Search for the cell housing the specified text and yield its [X, Y] center coordinate. 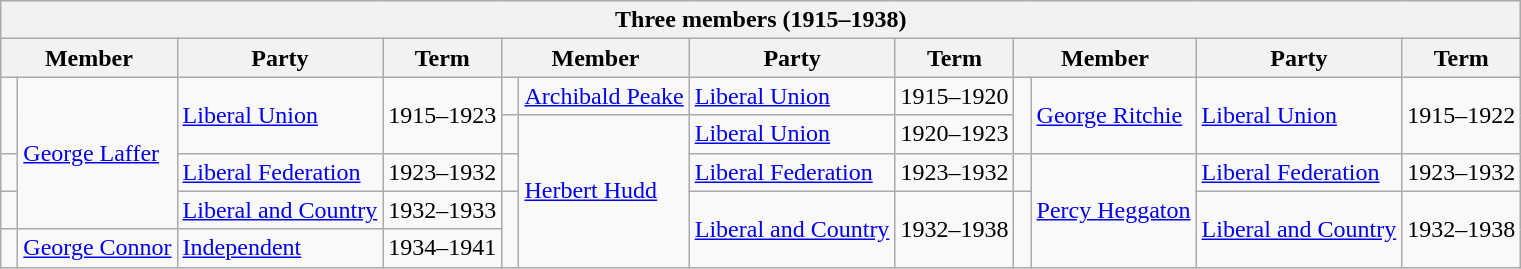
Herbert Hudd [604, 191]
1932–1933 [442, 210]
1934–1941 [442, 248]
Independent [280, 248]
George Ritchie [1114, 115]
1920–1923 [954, 134]
George Laffer [98, 153]
Percy Heggaton [1114, 210]
1915–1923 [442, 115]
1915–1922 [1462, 115]
George Connor [98, 248]
Three members (1915–1938) [761, 20]
1915–1920 [954, 96]
Archibald Peake [604, 96]
